Search for the cell housing the specified text and yield its [X, Y] center coordinate. 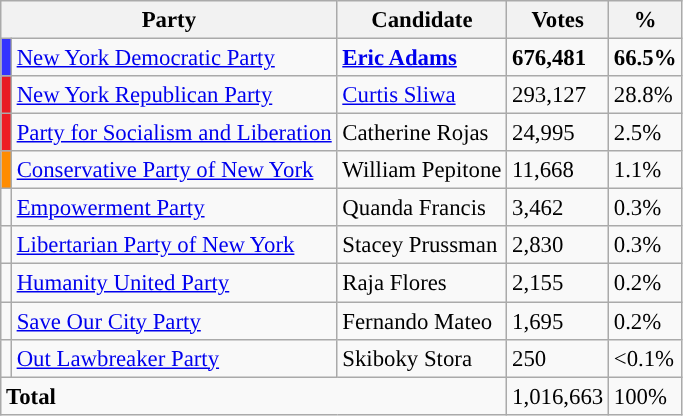
Catherine Rojas [422, 133]
Party for Socialism and Liberation [174, 133]
New York Democratic Party [174, 58]
Empowerment Party [174, 208]
Save Our City Party [174, 321]
Votes [558, 20]
2,155 [558, 283]
1,016,663 [558, 396]
Conservative Party of New York [174, 170]
Out Lawbreaker Party [174, 358]
Humanity United Party [174, 283]
William Pepitone [422, 170]
New York Republican Party [174, 95]
66.5% [644, 58]
Quanda Francis [422, 208]
676,481 [558, 58]
% [644, 20]
Party [169, 20]
Eric Adams [422, 58]
293,127 [558, 95]
2.5% [644, 133]
28.8% [644, 95]
100% [644, 396]
1.1% [644, 170]
11,668 [558, 170]
Curtis Sliwa [422, 95]
3,462 [558, 208]
Raja Flores [422, 283]
Skiboky Stora [422, 358]
Total [254, 396]
Stacey Prussman [422, 245]
250 [558, 358]
Libertarian Party of New York [174, 245]
2,830 [558, 245]
<0.1% [644, 358]
1,695 [558, 321]
Fernando Mateo [422, 321]
Candidate [422, 20]
24,995 [558, 133]
